For the text-containing cell, return its midpoint in (X, Y) coordinate format. 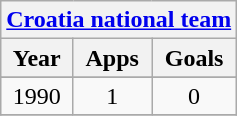
Apps (112, 58)
Year (37, 58)
1990 (37, 96)
Goals (194, 58)
Croatia national team (119, 20)
1 (112, 96)
0 (194, 96)
